Capture the cell that displays the provided text and extract its [x, y] central coordinate. 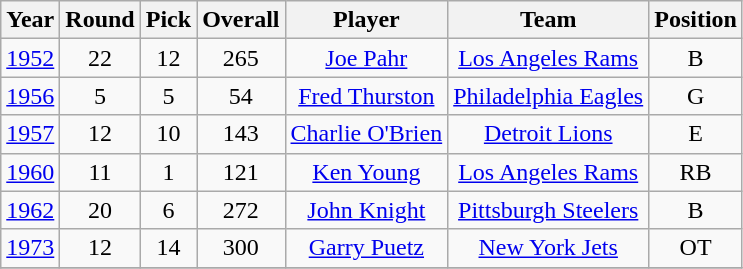
Detroit Lions [548, 134]
G [696, 96]
11 [100, 172]
Position [696, 20]
54 [241, 96]
22 [100, 58]
Ken Young [366, 172]
Charlie O'Brien [366, 134]
6 [168, 210]
OT [696, 248]
Joe Pahr [366, 58]
Player [366, 20]
1962 [30, 210]
1960 [30, 172]
Garry Puetz [366, 248]
14 [168, 248]
Year [30, 20]
Team [548, 20]
Round [100, 20]
E [696, 134]
121 [241, 172]
RB [696, 172]
1956 [30, 96]
Fred Thurston [366, 96]
1957 [30, 134]
Pittsburgh Steelers [548, 210]
300 [241, 248]
Overall [241, 20]
John Knight [366, 210]
Philadelphia Eagles [548, 96]
Pick [168, 20]
143 [241, 134]
265 [241, 58]
10 [168, 134]
20 [100, 210]
272 [241, 210]
1952 [30, 58]
1 [168, 172]
1973 [30, 248]
New York Jets [548, 248]
